Provide the [x, y] coordinate of the cell's center where the given text is located.  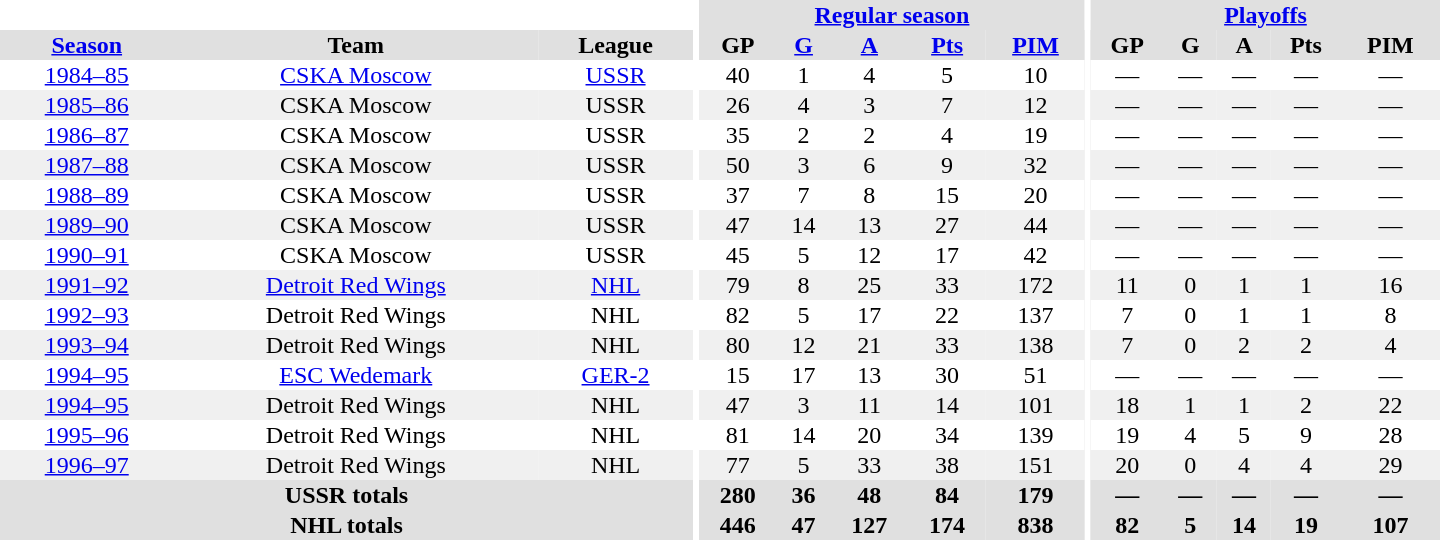
1987–88 [86, 165]
37 [738, 195]
80 [738, 345]
27 [947, 225]
107 [1390, 525]
101 [1036, 405]
77 [738, 465]
34 [947, 435]
26 [738, 105]
1988–89 [86, 195]
1984–85 [86, 75]
172 [1036, 285]
21 [870, 345]
127 [870, 525]
1986–87 [86, 135]
137 [1036, 315]
84 [947, 495]
32 [1036, 165]
28 [1390, 435]
35 [738, 135]
1990–91 [86, 255]
42 [1036, 255]
1996–97 [86, 465]
838 [1036, 525]
38 [947, 465]
151 [1036, 465]
1991–92 [86, 285]
36 [804, 495]
45 [738, 255]
1989–90 [86, 225]
446 [738, 525]
280 [738, 495]
174 [947, 525]
Team [356, 45]
16 [1390, 285]
1985–86 [86, 105]
Regular season [892, 15]
Playoffs [1266, 15]
ESC Wedemark [356, 375]
USSR totals [346, 495]
81 [738, 435]
25 [870, 285]
44 [1036, 225]
179 [1036, 495]
Season [86, 45]
50 [738, 165]
51 [1036, 375]
29 [1390, 465]
30 [947, 375]
139 [1036, 435]
1993–94 [86, 345]
GER-2 [616, 375]
League [616, 45]
48 [870, 495]
10 [1036, 75]
1995–96 [86, 435]
18 [1127, 405]
6 [870, 165]
138 [1036, 345]
40 [738, 75]
79 [738, 285]
1992–93 [86, 315]
NHL totals [346, 525]
